Capture the cell that displays the provided text and extract its [X, Y] central coordinate. 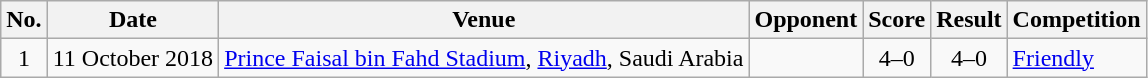
Venue [484, 20]
Prince Faisal bin Fahd Stadium, Riyadh, Saudi Arabia [484, 58]
No. [24, 20]
11 October 2018 [132, 58]
Friendly [1076, 58]
Competition [1076, 20]
Opponent [806, 20]
1 [24, 58]
Date [132, 20]
Result [969, 20]
Score [897, 20]
